Detect which cell encompasses the target text, then output its [X, Y] center coordinate. 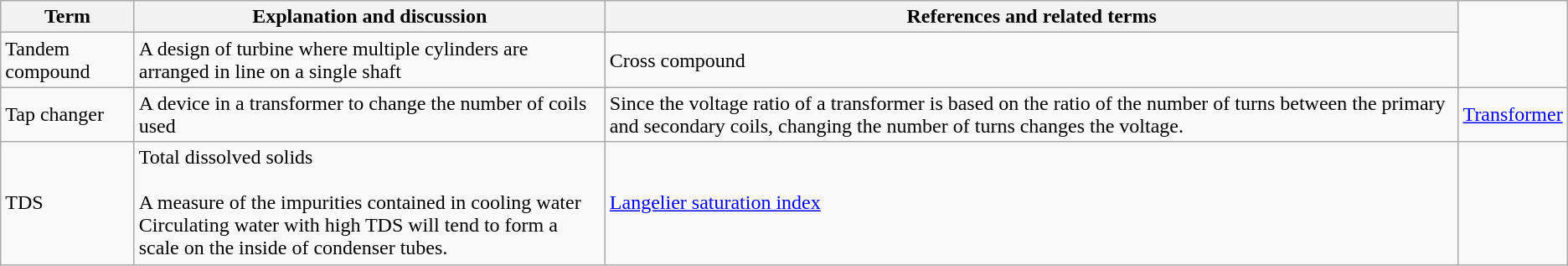
Tap changer [67, 114]
References and related terms [1032, 17]
Cross compound [1032, 60]
Explanation and discussion [369, 17]
Transformer [1513, 114]
Langelier saturation index [1032, 203]
Term [67, 17]
A device in a transformer to change the number of coils used [369, 114]
A design of turbine where multiple cylinders are arranged in line on a single shaft [369, 60]
TDS [67, 203]
Tandem compound [67, 60]
